From the cell containing the given text, extract its center point as (X, Y) coordinate. 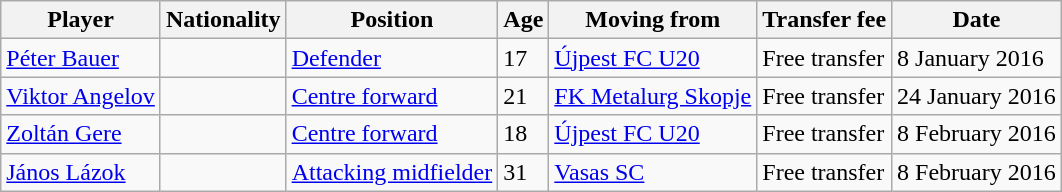
Transfer fee (824, 20)
Attacking midfielder (392, 172)
Moving from (653, 20)
Viktor Angelov (81, 96)
21 (524, 96)
Defender (392, 58)
18 (524, 134)
Vasas SC (653, 172)
Zoltán Gere (81, 134)
Position (392, 20)
8 January 2016 (977, 58)
Nationality (223, 20)
Péter Bauer (81, 58)
31 (524, 172)
János Lázok (81, 172)
FK Metalurg Skopje (653, 96)
17 (524, 58)
Player (81, 20)
24 January 2016 (977, 96)
Age (524, 20)
Date (977, 20)
